Identify which cell holds the provided text, then report its [X, Y] central coordinate. 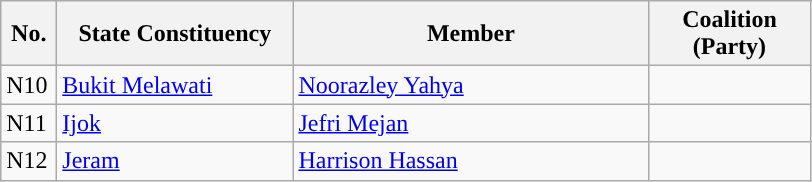
N12 [29, 161]
Ijok [175, 123]
N11 [29, 123]
No. [29, 34]
Bukit Melawati [175, 85]
N10 [29, 85]
State Constituency [175, 34]
Harrison Hassan [471, 161]
Jeram [175, 161]
Coalition (Party) [730, 34]
Jefri Mejan [471, 123]
Noorazley Yahya [471, 85]
Member [471, 34]
